Search for the cell housing the specified text and yield its (X, Y) center coordinate. 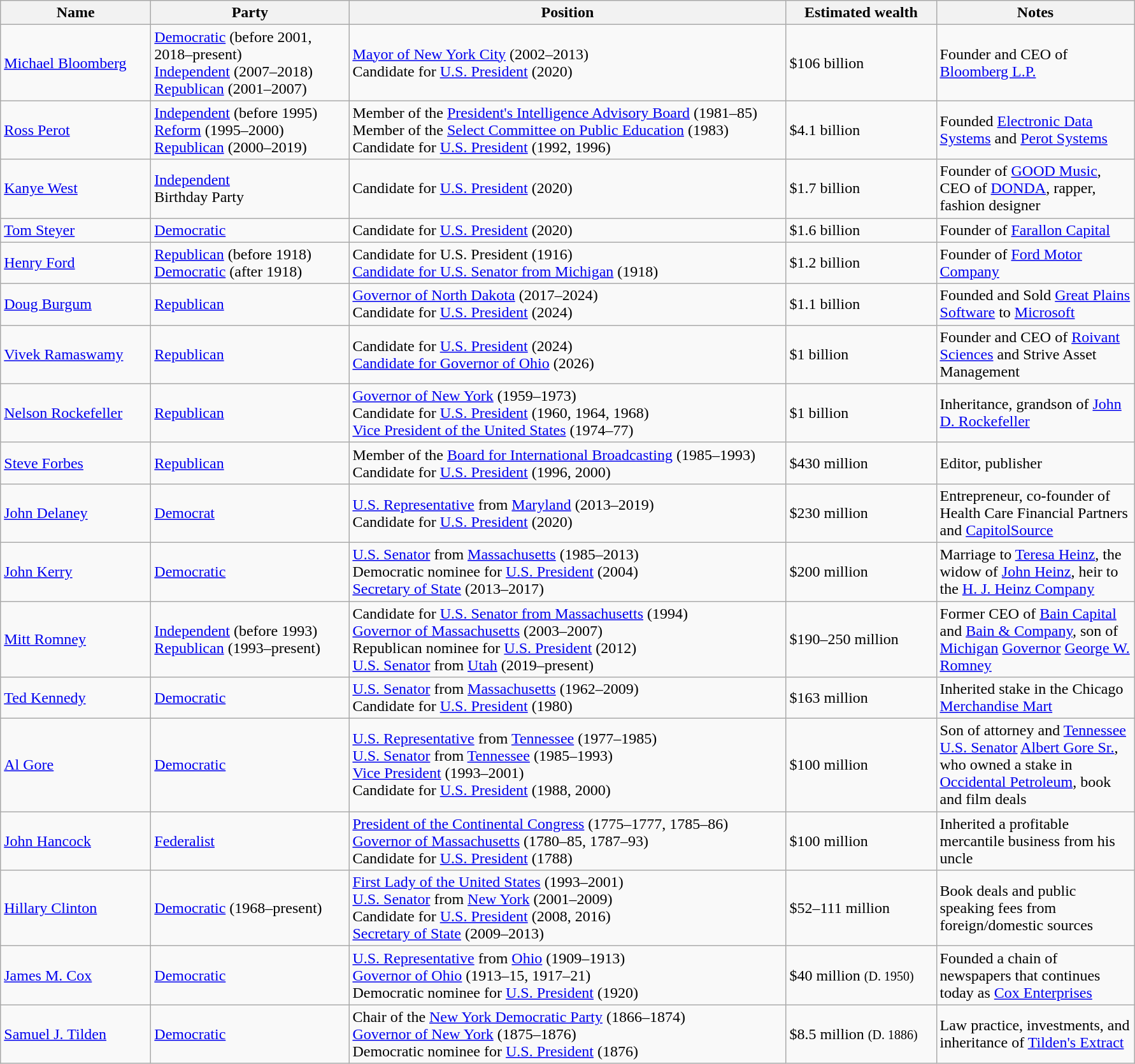
IndependentBirthday Party (250, 189)
Vivek Ramaswamy (76, 354)
Entrepreneur, co-founder of Health Care Financial Partners and CapitolSource (1036, 513)
$52–111 million (861, 909)
$1.7 billion (861, 189)
Hillary Clinton (76, 909)
Al Gore (76, 765)
$1.2 billion (861, 262)
John Delaney (76, 513)
John Kerry (76, 572)
Michael Bloomberg (76, 62)
$230 million (861, 513)
Ross Perot (76, 130)
Founded a chain of newspapers that continues today as Cox Enterprises (1036, 975)
$106 billion (861, 62)
Former CEO of Bain Capital and Bain & Company, son of Michigan Governor George W. Romney (1036, 640)
Book deals and public speaking fees from foreign/domestic sources (1036, 909)
John Hancock (76, 841)
Notes (1036, 13)
Founder of Farallon Capital (1036, 230)
Inherited a profitable mercantile business from his uncle (1036, 841)
President of the Continental Congress (1775–1777, 1785–86)Governor of Massachusetts (1780–85, 1787–93)Candidate for U.S. President (1788) (567, 841)
Democratic (1968–present) (250, 909)
Founder and CEO of Roivant Sciences and Strive Asset Management (1036, 354)
Tom Steyer (76, 230)
U.S. Senator from Massachusetts (1985–2013)Democratic nominee for U.S. President (2004)Secretary of State (2013–2017) (567, 572)
$200 million (861, 572)
Doug Burgum (76, 305)
$8.5 million (D. 1886) (861, 1034)
$190–250 million (861, 640)
Founded and Sold Great Plains Software to Microsoft (1036, 305)
Henry Ford (76, 262)
Governor of New York (1959–1973)Candidate for U.S. President (1960, 1964, 1968)Vice President of the United States (1974–77) (567, 413)
Independent (before 1995)Reform (1995–2000)Republican (2000–2019) (250, 130)
$4.1 billion (861, 130)
Samuel J. Tilden (76, 1034)
Name (76, 13)
Party (250, 13)
Son of attorney and Tennessee U.S. Senator Albert Gore Sr., who owned a stake in Occidental Petroleum, book and film deals (1036, 765)
$430 million (861, 463)
Law practice, investments, and inheritance of Tilden's Extract (1036, 1034)
Founder of GOOD Music, CEO of DONDA, rapper, fashion designer (1036, 189)
Position (567, 13)
Federalist (250, 841)
Estimated wealth (861, 13)
Independent (before 1993)Republican (1993–present) (250, 640)
Mitt Romney (76, 640)
James M. Cox (76, 975)
Chair of the New York Democratic Party (1866–1874)Governor of New York (1875–1876)Democratic nominee for U.S. President (1876) (567, 1034)
Candidate for U.S. President (2024)Candidate for Governor of Ohio (2026) (567, 354)
Governor of North Dakota (2017–2024)Candidate for U.S. President (2024) (567, 305)
U.S. Senator from Massachusetts (1962–2009)Candidate for U.S. President (1980) (567, 698)
Founder and CEO of Bloomberg L.P. (1036, 62)
Founder of Ford Motor Company (1036, 262)
$163 million (861, 698)
Republican (before 1918)Democratic (after 1918) (250, 262)
Inherited stake in the Chicago Merchandise Mart (1036, 698)
Inheritance, grandson of John D. Rockefeller (1036, 413)
Steve Forbes (76, 463)
Mayor of New York City (2002–2013)Candidate for U.S. President (2020) (567, 62)
Marriage to Teresa Heinz, the widow of John Heinz, heir to the H. J. Heinz Company (1036, 572)
Kanye West (76, 189)
Democrat (250, 513)
$1.6 billion (861, 230)
Candidate for U.S. President (1916)Candidate for U.S. Senator from Michigan (1918) (567, 262)
Editor, publisher (1036, 463)
Democratic (before 2001, 2018–present)Independent (2007–2018)Republican (2001–2007) (250, 62)
$1.1 billion (861, 305)
Ted Kennedy (76, 698)
U.S. Representative from Ohio (1909–1913)Governor of Ohio (1913–15, 1917–21)Democratic nominee for U.S. President (1920) (567, 975)
U.S. Representative from Maryland (2013–2019)Candidate for U.S. President (2020) (567, 513)
Member of the Board for International Broadcasting (1985–1993)Candidate for U.S. President (1996, 2000) (567, 463)
Nelson Rockefeller (76, 413)
$40 million (D. 1950) (861, 975)
Founded Electronic Data Systems and Perot Systems (1036, 130)
